Return the (x, y) coordinate for the center point of the cell that contains the specified text.  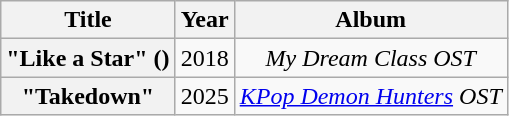
Year (204, 20)
2018 (204, 58)
2025 (204, 96)
KPop Demon Hunters OST (370, 96)
My Dream Class OST (370, 58)
"Takedown" (88, 96)
Title (88, 20)
"Like a Star" () (88, 58)
Album (370, 20)
